From the cell containing the given text, extract its center point as [x, y] coordinate. 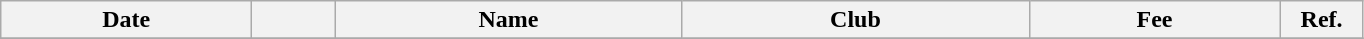
Date [126, 20]
Ref. [1322, 20]
Club [856, 20]
Name [508, 20]
Fee [1154, 20]
